Extract the [X, Y] coordinate from the center of the cell holding the provided text.  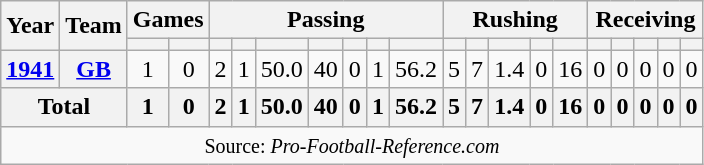
1941 [30, 69]
Source: Pro-Football-Reference.com [352, 145]
Passing [326, 20]
Games [168, 20]
GB [94, 69]
Team [94, 26]
Total [64, 107]
Rushing [514, 20]
Receiving [646, 20]
Year [30, 26]
